Return (x, y) of the center of cell containing provided text 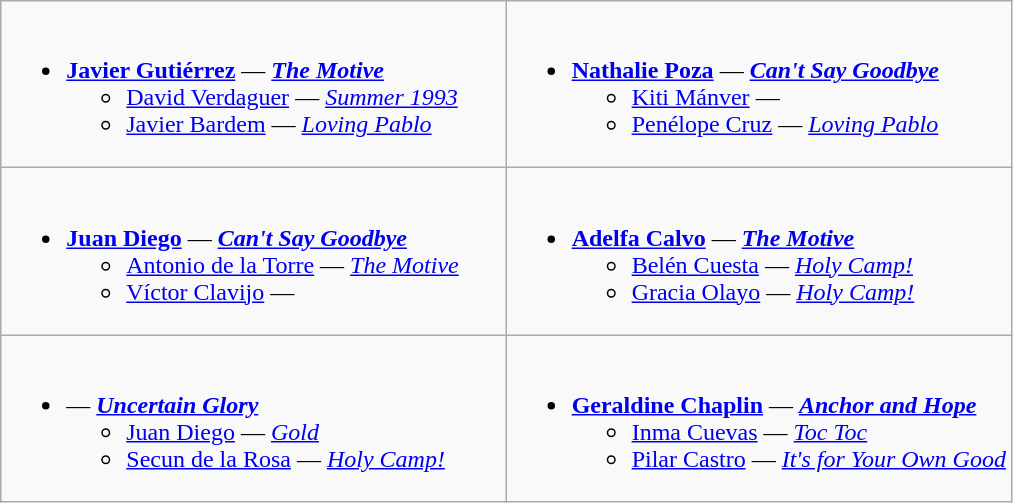
Juan Diego — Can't Say GoodbyeAntonio de la Torre — The MotiveVíctor Clavijo — (254, 252)
Javier Gutiérrez — The MotiveDavid Verdaguer — Summer 1993Javier Bardem — Loving Pablo (254, 84)
Adelfa Calvo — The MotiveBelén Cuesta — Holy Camp!Gracia Olayo — Holy Camp! (758, 252)
Nathalie Poza — Can't Say GoodbyeKiti Mánver — Penélope Cruz — Loving Pablo (758, 84)
— Uncertain GloryJuan Diego — GoldSecun de la Rosa — Holy Camp! (254, 418)
Geraldine Chaplin — Anchor and HopeInma Cuevas — Toc TocPilar Castro — It's for Your Own Good (758, 418)
